Return the [x, y] coordinate for the center point of the cell that contains the specified text.  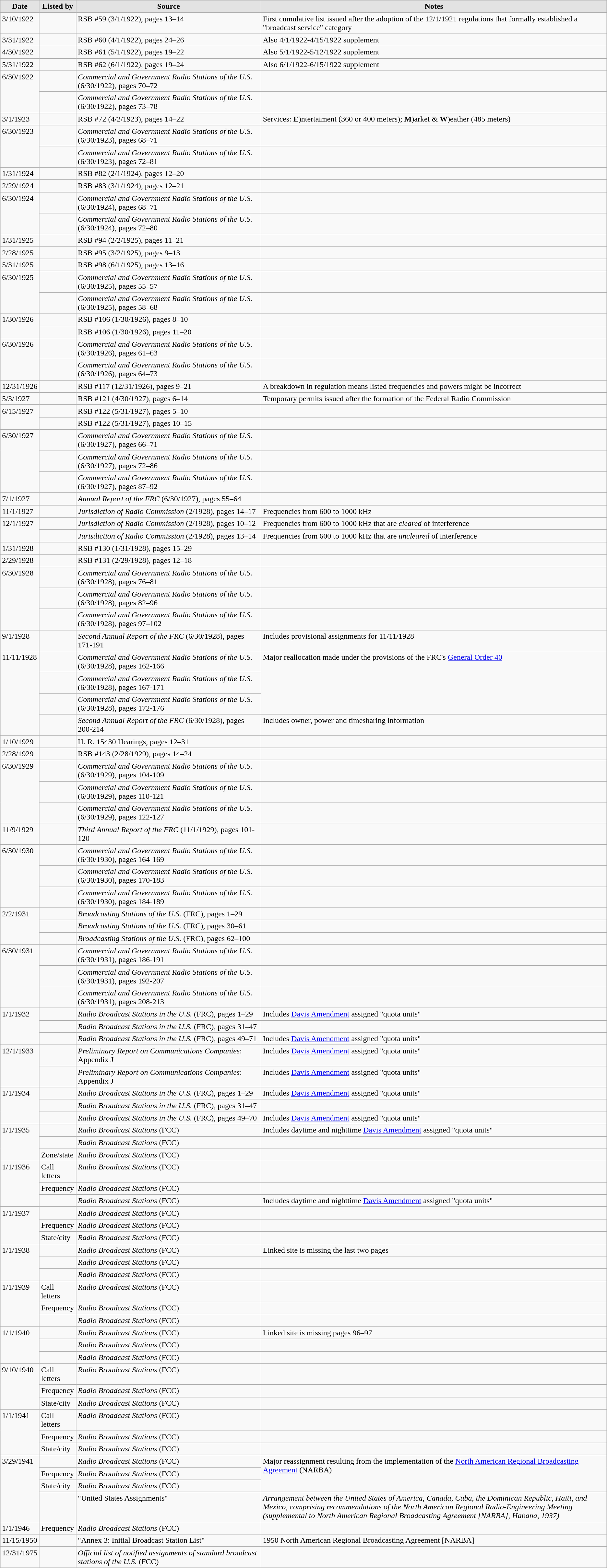
"Annex 3: Initial Broadcast Station List" [169, 1540]
Frequencies from 600 to 1000 kHz that are uncleared of interference [434, 536]
Commercial and Government Radio Stations of the U.S. (6/30/1931), pages 186-191 [169, 955]
Commercial and Government Radio Stations of the U.S. (6/30/1930), pages 170-183 [169, 876]
1/10/1929 [20, 742]
"United States Assignments" [169, 1507]
Second Annual Report of the FRC (6/30/1928), pages 200-214 [169, 725]
Commercial and Government Radio Stations of the U.S. (6/30/1925), pages 58–68 [169, 303]
1/1/1935 [20, 1143]
RSB #83 (3/1/1924), pages 12–21 [169, 186]
1/1/1937 [20, 1225]
Commercial and Government Radio Stations of the U.S. (6/30/1924), pages 72–80 [169, 224]
Commercial and Government Radio Stations of the U.S. (6/30/1927), pages 72–86 [169, 461]
RSB #143 (2/28/1929), pages 14–24 [169, 754]
6/15/1927 [20, 417]
3/1/1923 [20, 119]
Notes [434, 6]
1/1/1936 [20, 1184]
Date [20, 6]
RSB #117 (12/31/1926), pages 9–21 [169, 386]
RSB #62 (6/1/1922), pages 19–24 [169, 64]
7/1/1927 [20, 499]
Annual Report of the FRC (6/30/1927), pages 55–64 [169, 499]
Commercial and Government Radio Stations of the U.S. (6/30/1923), pages 68–71 [169, 135]
RSB #72 (4/2/1923), pages 14–22 [169, 119]
Broadcasting Stations of the U.S. (FRC), pages 62–100 [169, 938]
Official list of notified assignments of standard broadcast stations of the U.S. (FCC) [169, 1557]
3/31/1922 [20, 40]
Commercial and Government Radio Stations of the U.S. (6/30/1928), pages 76–81 [169, 577]
Commercial and Government Radio Stations of the U.S. (6/30/1924), pages 68–71 [169, 202]
Frequencies from 600 to 1000 kHz [434, 511]
1/1/1940 [20, 1345]
6/30/1929 [20, 792]
Commercial and Government Radio Stations of the U.S. (6/30/1928), pages 82–96 [169, 598]
RSB #131 (2/29/1928), pages 12–18 [169, 561]
1/31/1925 [20, 240]
Commercial and Government Radio Stations of the U.S. (6/30/1922), pages 73–78 [169, 102]
Jurisdiction of Radio Commission (2/1928), pages 10–12 [169, 524]
Third Annual Report of the FRC (11/1/1929), pages 101-120 [169, 834]
11/11/1928 [20, 693]
Commercial and Government Radio Stations of the U.S. (6/30/1928), pages 167-171 [169, 682]
H. R. 15430 Hearings, pages 12–31 [169, 742]
Services: E)ntertaiment (360 or 400 meters); M)arket & W)eather (485 meters) [434, 119]
5/3/1927 [20, 399]
Commercial and Government Radio Stations of the U.S. (6/30/1926), pages 61–63 [169, 349]
Linked site is missing pages 96–97 [434, 1333]
6/30/1931 [20, 976]
Also 5/1/1922-5/12/1922 supplement [434, 52]
Commercial and Government Radio Stations of the U.S. (6/30/1931), pages 208-213 [169, 997]
Listed by [58, 6]
6/30/1928 [20, 598]
Major reassignment resulting from the implementation of the North American Regional Broadcasting Agreement (NARBA) [434, 1473]
Commercial and Government Radio Stations of the U.S. (6/30/1923), pages 72–81 [169, 157]
Second Annual Report of the FRC (6/30/1928), pages 171-191 [169, 640]
Broadcasting Stations of the U.S. (FRC), pages 30–61 [169, 926]
RSB #106 (1/30/1926), pages 8–10 [169, 319]
Commercial and Government Radio Stations of the U.S. (6/30/1930), pages 164-169 [169, 855]
6/30/1927 [20, 461]
Commercial and Government Radio Stations of the U.S. (6/30/1928), pages 162-166 [169, 662]
Commercial and Government Radio Stations of the U.S. (6/30/1929), pages 110-121 [169, 792]
RSB #130 (1/31/1928), pages 15–29 [169, 548]
Commercial and Government Radio Stations of the U.S. (6/30/1925), pages 55–57 [169, 282]
Commercial and Government Radio Stations of the U.S. (6/30/1929), pages 122-127 [169, 813]
1/1/1932 [20, 1026]
12/31/1975 [20, 1557]
6/30/1930 [20, 876]
1/30/1926 [20, 326]
6/30/1925 [20, 292]
11/9/1929 [20, 834]
1/1/1946 [20, 1528]
1/31/1928 [20, 548]
Jurisdiction of Radio Commission (2/1928), pages 14–17 [169, 511]
RSB #122 (5/31/1927), pages 5–10 [169, 411]
RSB #82 (2/1/1924), pages 12–20 [169, 173]
Includes provisional assignments for 11/11/1928 [434, 640]
RSB #98 (6/1/1925), pages 13–16 [169, 265]
12/1/1933 [20, 1066]
Major reallocation made under the provisions of the FRC's General Order 40 [434, 682]
12/1/1927 [20, 530]
11/1/1927 [20, 511]
Commercial and Government Radio Stations of the U.S. (6/30/1928), pages 172-176 [169, 704]
RSB #121 (4/30/1927), pages 6–14 [169, 399]
Broadcasting Stations of the U.S. (FRC), pages 1–29 [169, 914]
RSB #95 (3/2/1925), pages 9–13 [169, 253]
Commercial and Government Radio Stations of the U.S. (6/30/1927), pages 87–92 [169, 482]
Commercial and Government Radio Stations of the U.S. (6/30/1930), pages 184-189 [169, 897]
RSB #106 (1/30/1926), pages 11–20 [169, 332]
RSB #94 (2/2/1925), pages 11–21 [169, 240]
Commercial and Government Radio Stations of the U.S. (6/30/1922), pages 70–72 [169, 81]
Frequencies from 600 to 1000 kHz that are cleared of interference [434, 524]
2/28/1925 [20, 253]
2/29/1924 [20, 186]
Temporary permits issued after the formation of the Federal Radio Commission [434, 399]
A breakdown in regulation means listed frequencies and powers might be incorrect [434, 386]
1/1/1941 [20, 1432]
Includes owner, power and timesharing information [434, 725]
5/31/1922 [20, 64]
6/30/1922 [20, 92]
Commercial and Government Radio Stations of the U.S. (6/30/1927), pages 66–71 [169, 440]
Commercial and Government Radio Stations of the U.S. (6/30/1928), pages 97–102 [169, 620]
1/1/1939 [20, 1304]
12/31/1926 [20, 386]
1/31/1924 [20, 173]
Source [169, 6]
2/29/1928 [20, 561]
3/29/1941 [20, 1488]
2/2/1931 [20, 926]
5/31/1925 [20, 265]
RSB #122 (5/31/1927), pages 10–15 [169, 423]
RSB #61 (5/1/1922), pages 19–22 [169, 52]
Linked site is missing the last two pages [434, 1250]
Zone/state [58, 1155]
3/10/1922 [20, 23]
6/30/1923 [20, 146]
1950 North American Regional Broadcasting Agreement [NARBA] [434, 1540]
Commercial and Government Radio Stations of the U.S. (6/30/1926), pages 64–73 [169, 369]
Also 6/1/1922-6/15/1922 supplement [434, 64]
1/1/1938 [20, 1262]
11/15/1950 [20, 1540]
Radio Broadcast Stations in the U.S. (FRC), pages 49–71 [169, 1039]
RSB #59 (3/1/1922), pages 13–14 [169, 23]
Commercial and Government Radio Stations of the U.S. (6/30/1931), pages 192-207 [169, 976]
First cumulative list issued after the adoption of the 12/1/1921 regulations that formally established a "broadcast service" category [434, 23]
4/30/1922 [20, 52]
2/28/1929 [20, 754]
9/1/1928 [20, 640]
6/30/1926 [20, 359]
Jurisdiction of Radio Commission (2/1928), pages 13–14 [169, 536]
1/1/1934 [20, 1106]
RSB #60 (4/1/1922), pages 24–26 [169, 40]
Radio Broadcast Stations in the U.S. (FRC), pages 49–70 [169, 1118]
6/30/1924 [20, 213]
Commercial and Government Radio Stations of the U.S. (6/30/1929), pages 104-109 [169, 771]
9/10/1940 [20, 1386]
Also 4/1/1922-4/15/1922 supplement [434, 40]
